Search for the cell housing the specified text and yield its (X, Y) center coordinate. 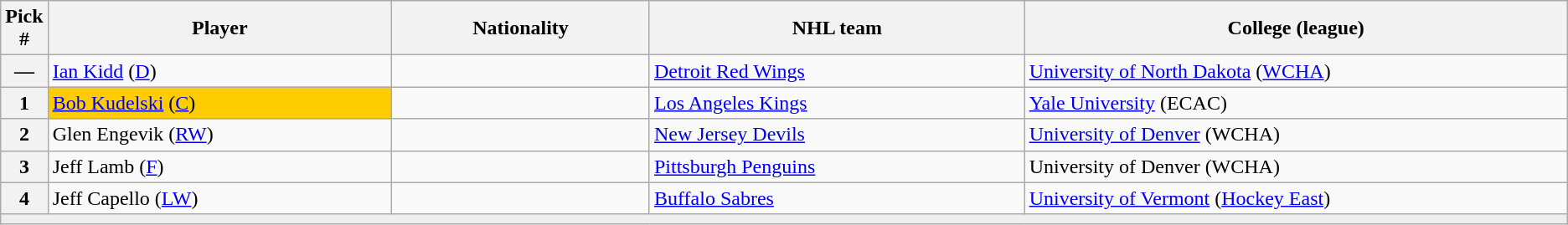
4 (24, 198)
New Jersey Devils (837, 135)
Yale University (ECAC) (1296, 103)
— (24, 71)
Bob Kudelski (C) (219, 103)
Pick # (24, 28)
2 (24, 135)
Pittsburgh Penguins (837, 166)
Jeff Capello (LW) (219, 198)
Detroit Red Wings (837, 71)
Jeff Lamb (F) (219, 166)
Glen Engevik (RW) (219, 135)
1 (24, 103)
College (league) (1296, 28)
University of Vermont (Hockey East) (1296, 198)
Ian Kidd (D) (219, 71)
3 (24, 166)
Buffalo Sabres (837, 198)
Player (219, 28)
NHL team (837, 28)
Nationality (521, 28)
Los Angeles Kings (837, 103)
University of North Dakota (WCHA) (1296, 71)
